Return the [x, y] coordinate for the center point of the cell that contains the specified text.  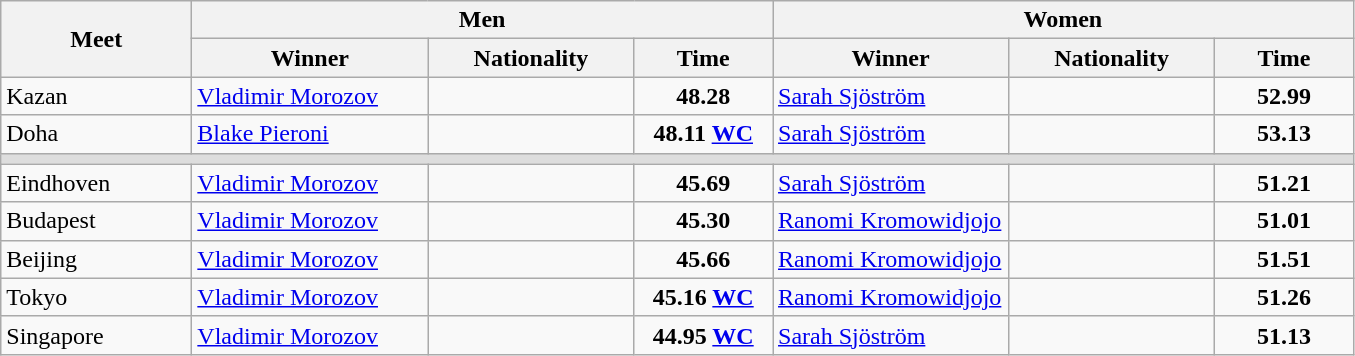
Doha [96, 134]
48.11 WC [704, 134]
Women [1062, 20]
48.28 [704, 96]
Singapore [96, 335]
Kazan [96, 96]
45.69 [704, 183]
Meet [96, 39]
45.66 [704, 259]
Budapest [96, 221]
52.99 [1284, 96]
45.16 WC [704, 297]
51.01 [1284, 221]
51.21 [1284, 183]
Blake Pieroni [310, 134]
Tokyo [96, 297]
44.95 WC [704, 335]
45.30 [704, 221]
51.51 [1284, 259]
Beijing [96, 259]
Eindhoven [96, 183]
Men [482, 20]
51.26 [1284, 297]
53.13 [1284, 134]
51.13 [1284, 335]
